Detect which cell encompasses the target text, then output its [X, Y] center coordinate. 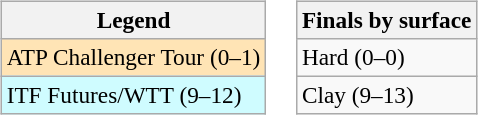
Hard (0–0) [387, 57]
Legend [133, 20]
ATP Challenger Tour (0–1) [133, 57]
Clay (9–13) [387, 95]
ITF Futures/WTT (9–12) [133, 95]
Finals by surface [387, 20]
